Locate the cell with the specified text and output its [x, y] center coordinate. 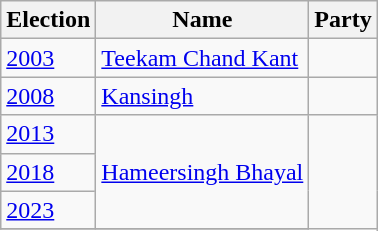
2003 [48, 58]
2008 [48, 96]
Teekam Chand Kant [202, 58]
Hameersingh Bhayal [202, 172]
Election [48, 20]
Party [343, 20]
2018 [48, 172]
Name [202, 20]
2013 [48, 134]
Kansingh [202, 96]
2023 [48, 210]
